From the cell containing the given text, extract its center point as [x, y] coordinate. 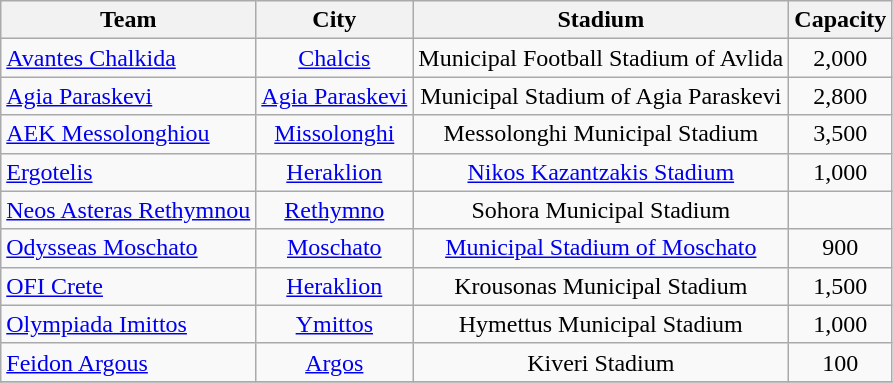
OFI Crete [128, 286]
Kiveri Stadium [601, 362]
2,000 [840, 58]
2,800 [840, 96]
Municipal Stadium of Moschato [601, 248]
3,500 [840, 134]
Argos [334, 362]
Stadium [601, 20]
Olympiada Imittos [128, 324]
Neos Asteras Rethymnou [128, 210]
Team [128, 20]
Capacity [840, 20]
Ergotelis [128, 172]
Ymittos [334, 324]
Odysseas Moschato [128, 248]
Moschato [334, 248]
1,500 [840, 286]
AEK Messolonghiou [128, 134]
Hymettus Municipal Stadium [601, 324]
Nikos Kazantzakis Stadium [601, 172]
Missolonghi [334, 134]
Chalcis [334, 58]
900 [840, 248]
Sohora Municipal Stadium [601, 210]
Avantes Chalkida [128, 58]
Municipal Football Stadium of Avlida [601, 58]
Feidon Argous [128, 362]
Municipal Stadium of Agia Paraskevi [601, 96]
Rethymno [334, 210]
100 [840, 362]
Krousonas Municipal Stadium [601, 286]
Messolonghi Municipal Stadium [601, 134]
City [334, 20]
